Return the [x, y] coordinate for the center point of the cell that contains the specified text.  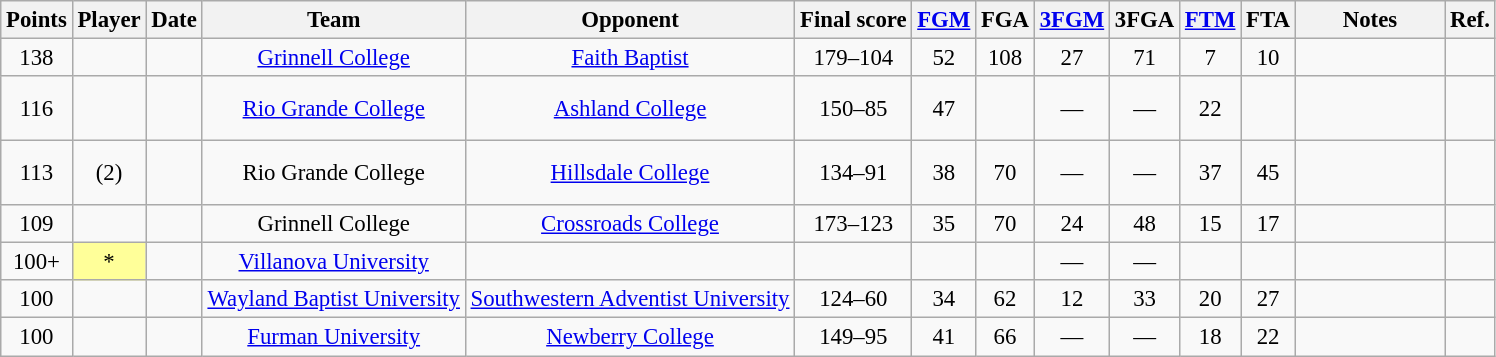
3FGA [1144, 20]
Notes [1370, 20]
Faith Baptist [630, 58]
138 [36, 58]
149–95 [854, 337]
Newberry College [630, 337]
38 [944, 174]
34 [944, 299]
124–60 [854, 299]
134–91 [854, 174]
FTM [1210, 20]
Ashland College [630, 108]
Points [36, 20]
47 [944, 108]
108 [1006, 58]
15 [1210, 224]
Southwestern Adventist University [630, 299]
Opponent [630, 20]
18 [1210, 337]
Hillsdale College [630, 174]
66 [1006, 337]
7 [1210, 58]
FTA [1268, 20]
41 [944, 337]
Wayland Baptist University [334, 299]
3FGM [1072, 20]
52 [944, 58]
113 [36, 174]
Date [174, 20]
* [109, 262]
48 [1144, 224]
24 [1072, 224]
71 [1144, 58]
Ref. [1470, 20]
Player [109, 20]
62 [1006, 299]
Final score [854, 20]
116 [36, 108]
35 [944, 224]
Villanova University [334, 262]
150–85 [854, 108]
179–104 [854, 58]
Crossroads College [630, 224]
Furman University [334, 337]
17 [1268, 224]
12 [1072, 299]
10 [1268, 58]
45 [1268, 174]
100+ [36, 262]
109 [36, 224]
173–123 [854, 224]
20 [1210, 299]
37 [1210, 174]
FGM [944, 20]
Team [334, 20]
33 [1144, 299]
(2) [109, 174]
FGA [1006, 20]
